Return (X, Y) of the center of cell containing provided text 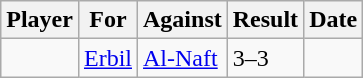
3–3 (265, 58)
Result (265, 20)
Erbil (108, 58)
Against (183, 20)
Al-Naft (183, 58)
Date (334, 20)
Player (40, 20)
For (108, 20)
